From the cell containing the given text, extract its center point as [x, y] coordinate. 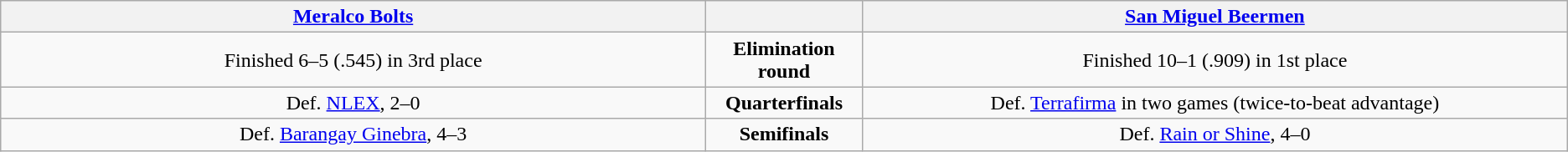
Def. NLEX, 2–0 [353, 103]
Def. Barangay Ginebra, 4–3 [353, 134]
Meralco Bolts [353, 17]
Elimination round [784, 60]
Def. Rain or Shine, 4–0 [1215, 134]
Def. Terrafirma in two games (twice-to-beat advantage) [1215, 103]
Finished 10–1 (.909) in 1st place [1215, 60]
Finished 6–5 (.545) in 3rd place [353, 60]
Quarterfinals [784, 103]
Semifinals [784, 134]
San Miguel Beermen [1215, 17]
